Locate the cell with the specified text and output its [X, Y] center coordinate. 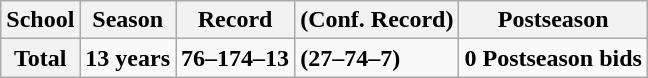
Postseason [553, 20]
Season [128, 20]
13 years [128, 58]
Total [40, 58]
(27–74–7) [377, 58]
(Conf. Record) [377, 20]
0 Postseason bids [553, 58]
76–174–13 [236, 58]
School [40, 20]
Record [236, 20]
